Search for the cell housing the specified text and yield its (x, y) center coordinate. 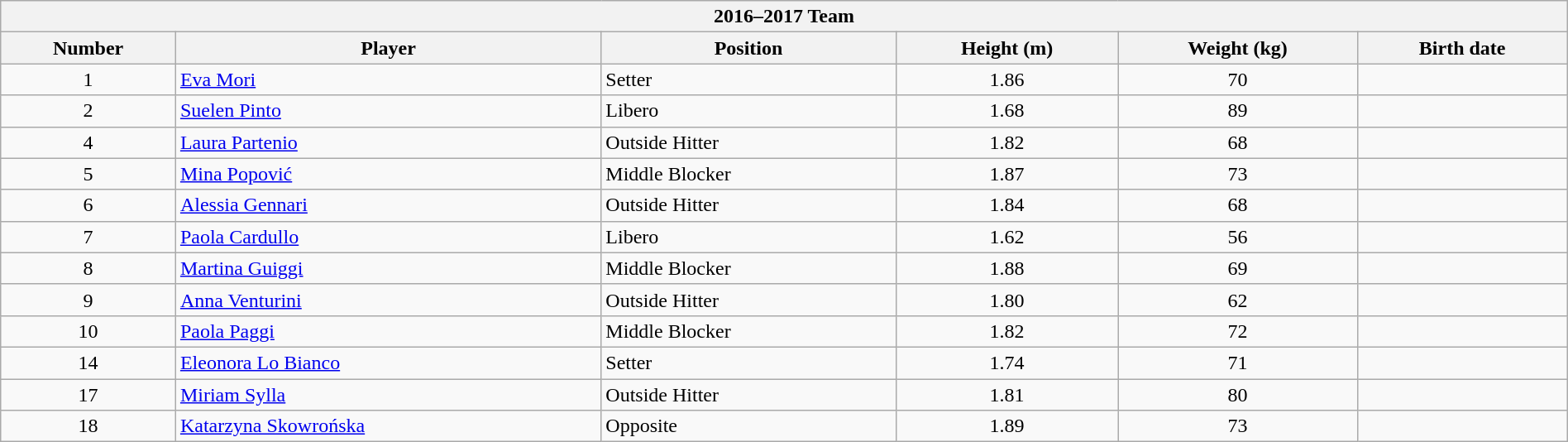
Mina Popović (388, 174)
62 (1237, 300)
1.88 (1007, 268)
70 (1237, 79)
Number (88, 48)
1.89 (1007, 426)
Eva Mori (388, 79)
Birth date (1462, 48)
Weight (kg) (1237, 48)
17 (88, 395)
56 (1237, 237)
Katarzyna Skowrońska (388, 426)
1.84 (1007, 205)
71 (1237, 363)
18 (88, 426)
Laura Partenio (388, 142)
9 (88, 300)
80 (1237, 395)
8 (88, 268)
1.87 (1007, 174)
7 (88, 237)
Suelen Pinto (388, 111)
69 (1237, 268)
1.80 (1007, 300)
72 (1237, 331)
1 (88, 79)
2 (88, 111)
14 (88, 363)
1.68 (1007, 111)
Paola Cardullo (388, 237)
Opposite (748, 426)
1.81 (1007, 395)
2016–2017 Team (784, 17)
1.74 (1007, 363)
Paola Paggi (388, 331)
Martina Guiggi (388, 268)
Miriam Sylla (388, 395)
Eleonora Lo Bianco (388, 363)
10 (88, 331)
6 (88, 205)
Position (748, 48)
5 (88, 174)
Anna Venturini (388, 300)
1.62 (1007, 237)
1.86 (1007, 79)
89 (1237, 111)
Alessia Gennari (388, 205)
4 (88, 142)
Height (m) (1007, 48)
Player (388, 48)
